Detect which cell encompasses the target text, then output its [x, y] center coordinate. 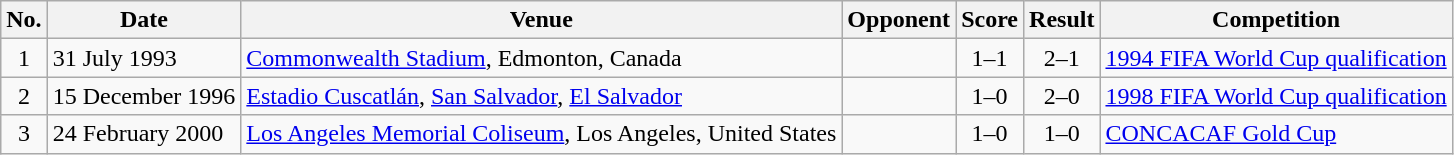
Opponent [899, 20]
Result [1062, 20]
1–1 [990, 58]
No. [24, 20]
1998 FIFA World Cup qualification [1276, 96]
Los Angeles Memorial Coliseum, Los Angeles, United States [542, 134]
15 December 1996 [144, 96]
2 [24, 96]
2–0 [1062, 96]
1994 FIFA World Cup qualification [1276, 58]
2–1 [1062, 58]
CONCACAF Gold Cup [1276, 134]
31 July 1993 [144, 58]
1 [24, 58]
Competition [1276, 20]
Estadio Cuscatlán, San Salvador, El Salvador [542, 96]
24 February 2000 [144, 134]
Commonwealth Stadium, Edmonton, Canada [542, 58]
Score [990, 20]
Venue [542, 20]
3 [24, 134]
Date [144, 20]
